Determine the (x, y) coordinate at the center of the cell enclosing the given text.  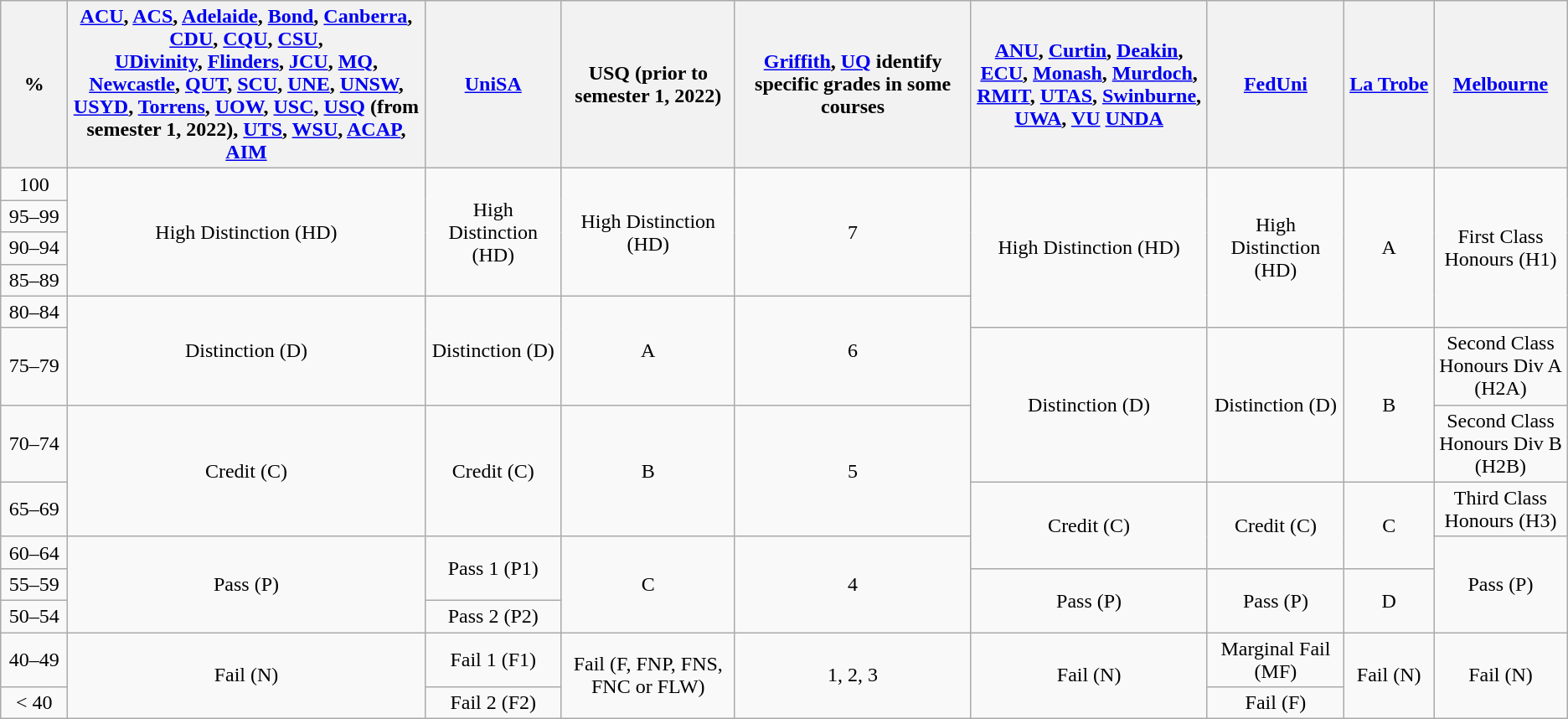
50–54 (34, 616)
USQ (prior to semester 1, 2022) (648, 85)
55–59 (34, 584)
< 40 (34, 703)
Griffith, UQ identify specific grades in some courses (853, 85)
7 (853, 232)
ANU, Curtin, Deakin, ECU, Monash, Murdoch, RMIT, UTAS, Swinburne, UWA, VU UNDA (1089, 85)
6 (853, 350)
70–74 (34, 443)
First Class Honours (H1) (1501, 248)
FedUni (1275, 85)
Marginal Fail (MF) (1275, 659)
5 (853, 471)
100 (34, 184)
1, 2, 3 (853, 675)
Fail 2 (F2) (493, 703)
85–89 (34, 280)
75–79 (34, 366)
Second Class Honours Div B (H2B) (1501, 443)
Pass 2 (P2) (493, 616)
UniSA (493, 85)
60–64 (34, 552)
95–99 (34, 216)
Third Class Honours (H3) (1501, 510)
65–69 (34, 510)
% (34, 85)
40–49 (34, 659)
4 (853, 584)
La Trobe (1389, 85)
Pass 1 (P1) (493, 568)
D (1389, 600)
Fail (F) (1275, 703)
Fail (F, FNP, FNS, FNC or FLW) (648, 675)
Melbourne (1501, 85)
Second Class Honours Div A (H2A) (1501, 366)
90–94 (34, 248)
80–84 (34, 312)
Fail 1 (F1) (493, 659)
